Return [X, Y] of the center of cell containing provided text 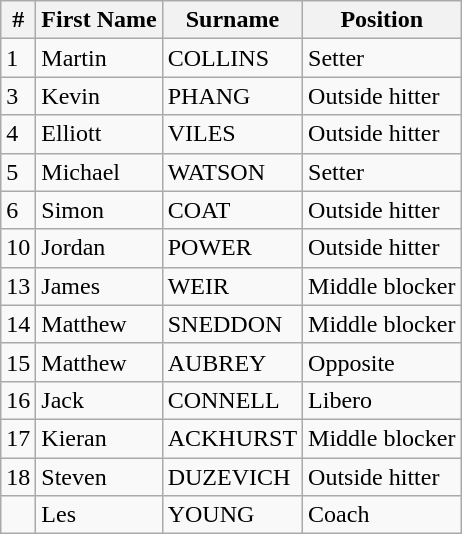
Jack [99, 400]
18 [18, 477]
16 [18, 400]
Martin [99, 58]
James [99, 286]
Surname [232, 20]
VILES [232, 134]
Opposite [382, 362]
# [18, 20]
WEIR [232, 286]
Elliott [99, 134]
ACKHURST [232, 438]
4 [18, 134]
CONNELL [232, 400]
5 [18, 172]
First Name [99, 20]
Steven [99, 477]
Coach [382, 515]
Kevin [99, 96]
Position [382, 20]
DUZEVICH [232, 477]
15 [18, 362]
AUBREY [232, 362]
17 [18, 438]
PHANG [232, 96]
Kieran [99, 438]
Simon [99, 210]
COAT [232, 210]
POWER [232, 248]
14 [18, 324]
13 [18, 286]
1 [18, 58]
Les [99, 515]
YOUNG [232, 515]
WATSON [232, 172]
3 [18, 96]
Michael [99, 172]
Jordan [99, 248]
10 [18, 248]
6 [18, 210]
COLLINS [232, 58]
SNEDDON [232, 324]
Libero [382, 400]
